For the text-containing cell, return its midpoint in (x, y) coordinate format. 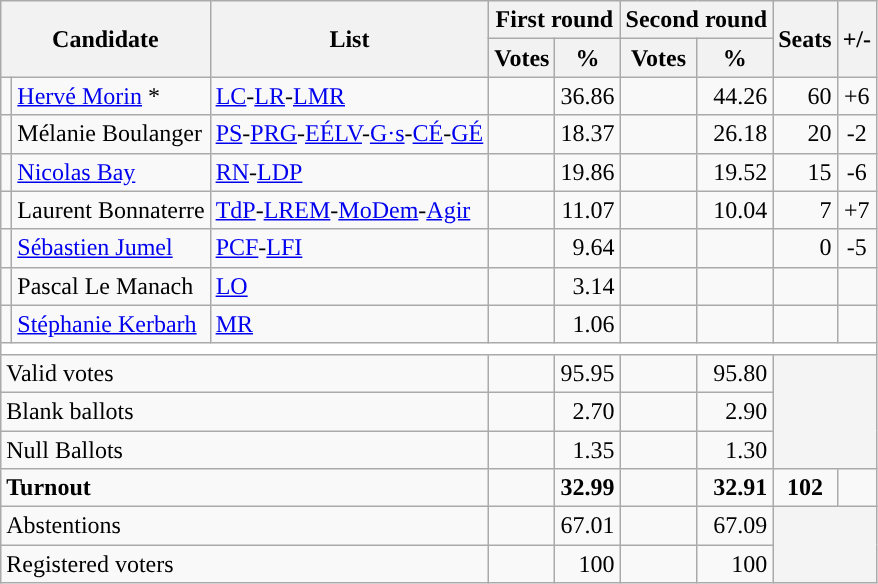
-6 (856, 172)
Seats (805, 39)
2.90 (735, 411)
Nicolas Bay (111, 172)
32.91 (735, 488)
2.70 (588, 411)
LO (350, 286)
Sébastien Jumel (111, 248)
TdP-LREM-MoDem-Agir (350, 210)
LC-LR-LMR (350, 96)
Pascal Le Manach (111, 286)
32.99 (588, 488)
+/- (856, 39)
Registered voters (245, 564)
44.26 (735, 96)
Null Ballots (245, 449)
Candidate (106, 39)
9.64 (588, 248)
RN-LDP (350, 172)
19.52 (735, 172)
+7 (856, 210)
3.14 (588, 286)
10.04 (735, 210)
1.30 (735, 449)
67.01 (588, 526)
MR (350, 324)
PS-PRG-EÉLV-G·s-CÉ-GÉ (350, 134)
20 (805, 134)
60 (805, 96)
First round (554, 20)
Stéphanie Kerbarh (111, 324)
List (350, 39)
7 (805, 210)
Mélanie Boulanger (111, 134)
-5 (856, 248)
11.07 (588, 210)
26.18 (735, 134)
95.95 (588, 373)
1.06 (588, 324)
95.80 (735, 373)
Laurent Bonnaterre (111, 210)
Hervé Morin * (111, 96)
1.35 (588, 449)
-2 (856, 134)
19.86 (588, 172)
18.37 (588, 134)
102 (805, 488)
Abstentions (245, 526)
67.09 (735, 526)
Blank ballots (245, 411)
+6 (856, 96)
Second round (696, 20)
36.86 (588, 96)
Valid votes (245, 373)
PCF-LFI (350, 248)
0 (805, 248)
15 (805, 172)
Turnout (245, 488)
